Detect which cell encompasses the target text, then output its (x, y) center coordinate. 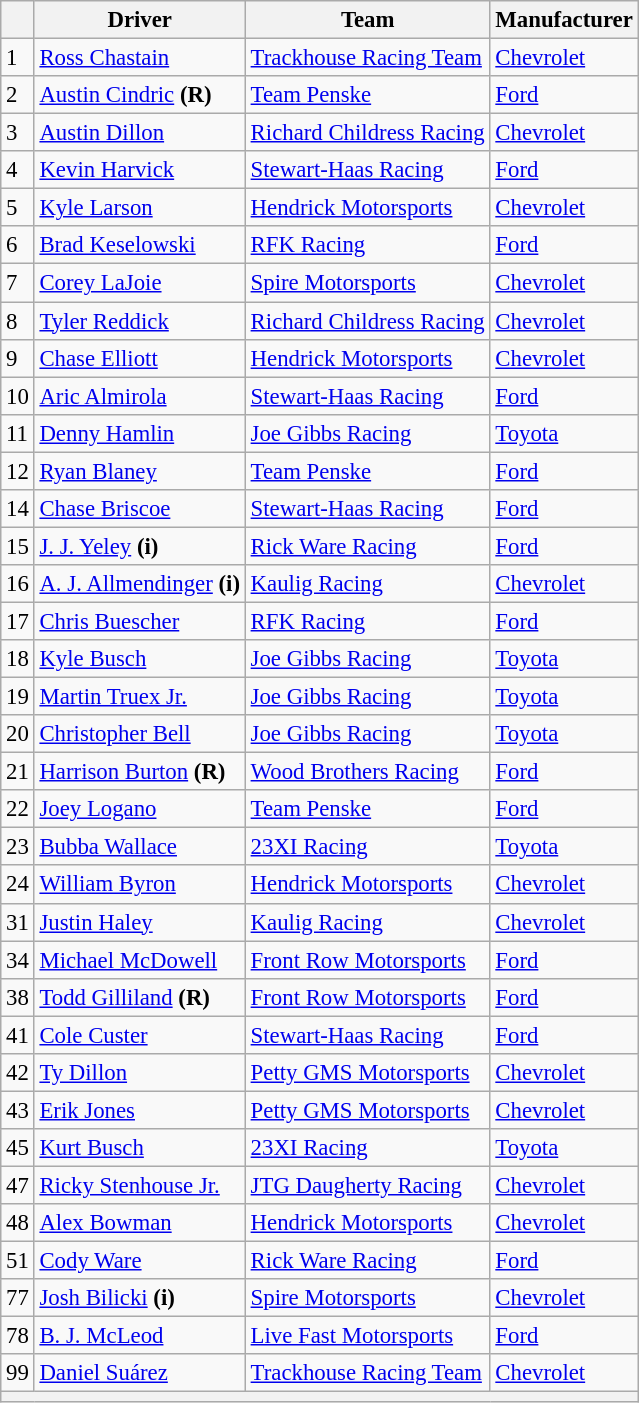
JTG Daugherty Racing (368, 1185)
Kyle Busch (140, 659)
2 (18, 95)
Tyler Reddick (140, 321)
Kurt Busch (140, 1148)
12 (18, 471)
Joey Logano (140, 809)
Justin Haley (140, 922)
Austin Cindric (R) (140, 95)
43 (18, 1110)
Ty Dillon (140, 1073)
24 (18, 885)
Corey LaJoie (140, 283)
Wood Brothers Racing (368, 772)
18 (18, 659)
8 (18, 321)
Alex Bowman (140, 1223)
Ross Chastain (140, 58)
J. J. Yeley (i) (140, 546)
Team (368, 20)
10 (18, 396)
Brad Keselowski (140, 245)
20 (18, 734)
47 (18, 1185)
Harrison Burton (R) (140, 772)
Ryan Blaney (140, 471)
Christopher Bell (140, 734)
Driver (140, 20)
77 (18, 1298)
Manufacturer (564, 20)
B. J. McLeod (140, 1336)
23 (18, 847)
38 (18, 997)
78 (18, 1336)
Todd Gilliland (R) (140, 997)
4 (18, 170)
21 (18, 772)
45 (18, 1148)
6 (18, 245)
15 (18, 546)
3 (18, 133)
7 (18, 283)
Chris Buescher (140, 621)
17 (18, 621)
Chase Elliott (140, 358)
William Byron (140, 885)
22 (18, 809)
Erik Jones (140, 1110)
34 (18, 960)
5 (18, 208)
Michael McDowell (140, 960)
51 (18, 1261)
Daniel Suárez (140, 1373)
31 (18, 922)
Bubba Wallace (140, 847)
Live Fast Motorsports (368, 1336)
Cole Custer (140, 1035)
Austin Dillon (140, 133)
Josh Bilicki (i) (140, 1298)
Chase Briscoe (140, 509)
14 (18, 509)
19 (18, 697)
48 (18, 1223)
Martin Truex Jr. (140, 697)
Cody Ware (140, 1261)
99 (18, 1373)
Kyle Larson (140, 208)
Ricky Stenhouse Jr. (140, 1185)
41 (18, 1035)
9 (18, 358)
16 (18, 584)
Denny Hamlin (140, 433)
1 (18, 58)
Aric Almirola (140, 396)
Kevin Harvick (140, 170)
A. J. Allmendinger (i) (140, 584)
42 (18, 1073)
11 (18, 433)
